Scan for the cell matching the given text and deliver its (x, y) coordinate at center. 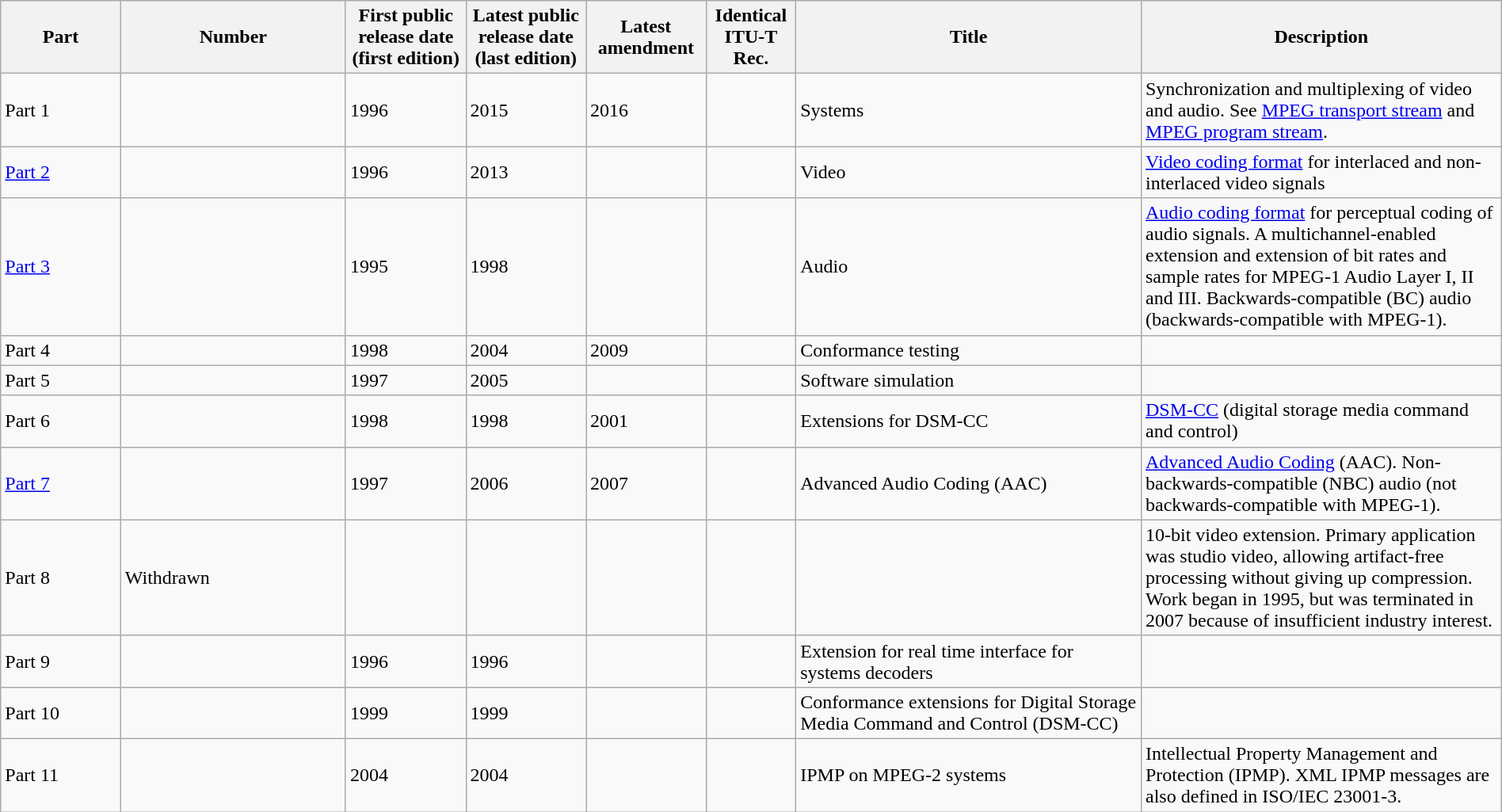
Conformance testing (969, 350)
2015 (526, 110)
Extensions for DSM-CC (969, 421)
First public release date (first edition) (406, 37)
Withdrawn (233, 578)
Part 3 (61, 266)
2007 (646, 483)
IPMP on MPEG-2 systems (969, 775)
Identical ITU-T Rec. (751, 37)
Description (1321, 37)
Extension for real time interface for systems decoders (969, 661)
Part 10 (61, 713)
1995 (406, 266)
Video (969, 173)
Number (233, 37)
2005 (526, 380)
Part 6 (61, 421)
Part 7 (61, 483)
2013 (526, 173)
Part 1 (61, 110)
Latest amendment (646, 37)
Part (61, 37)
Advanced Audio Coding (AAC) (969, 483)
Part 4 (61, 350)
Part 5 (61, 380)
Video coding format for interlaced and non-interlaced video signals (1321, 173)
2009 (646, 350)
2016 (646, 110)
Part 9 (61, 661)
Systems (969, 110)
2006 (526, 483)
Synchronization and multiplexing of video and audio. See MPEG transport stream and MPEG program stream. (1321, 110)
Conformance extensions for Digital Storage Media Command and Control (DSM-CC) (969, 713)
Audio (969, 266)
Latest public release date (last edition) (526, 37)
Intellectual Property Management and Protection (IPMP). XML IPMP messages are also defined in ISO/IEC 23001-3. (1321, 775)
DSM-CC (digital storage media command and control) (1321, 421)
2001 (646, 421)
Part 11 (61, 775)
Part 2 (61, 173)
Advanced Audio Coding (AAC). Non-backwards-compatible (NBC) audio (not backwards-compatible with MPEG-1). (1321, 483)
Software simulation (969, 380)
Title (969, 37)
Part 8 (61, 578)
